Output the (X, Y) coordinate of the center of the cell containing the given text.  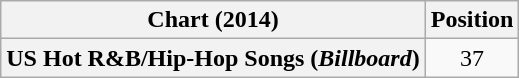
US Hot R&B/Hip-Hop Songs (Billboard) (213, 58)
37 (472, 58)
Chart (2014) (213, 20)
Position (472, 20)
